Return the (x, y) coordinate for the center point of the cell that contains the specified text.  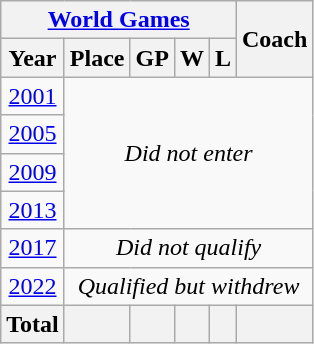
2013 (33, 210)
W (192, 58)
Total (33, 324)
Place (97, 58)
L (222, 58)
World Games (119, 20)
GP (152, 58)
2022 (33, 286)
Qualified but withdrew (188, 286)
Did not qualify (188, 248)
2017 (33, 248)
2001 (33, 96)
2009 (33, 172)
2005 (33, 134)
Did not enter (188, 153)
Coach (275, 39)
Year (33, 58)
